From the cell containing the given text, extract its center point as [x, y] coordinate. 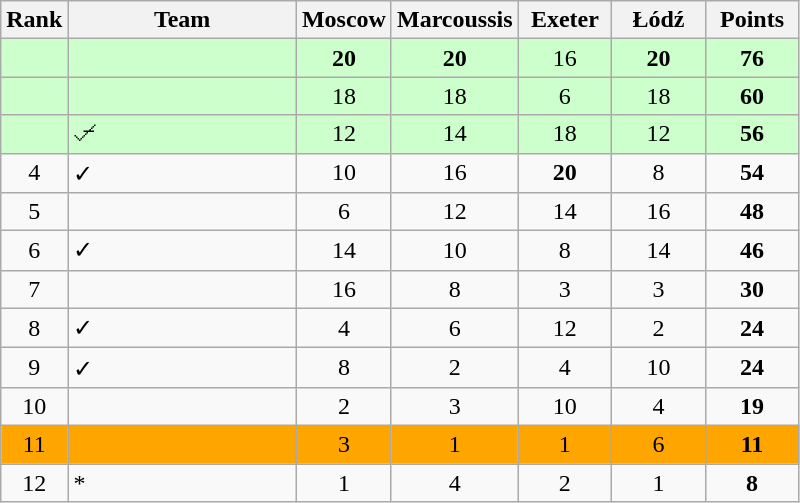
Moscow [344, 20]
9 [34, 368]
60 [752, 96]
7 [34, 289]
5 [34, 212]
Rank [34, 20]
Points [752, 20]
48 [752, 212]
Łódź [659, 20]
30 [752, 289]
Team [182, 20]
Marcoussis [454, 20]
19 [752, 406]
76 [752, 58]
54 [752, 173]
* [182, 483]
56 [752, 134]
Exeter [565, 20]
46 [752, 251]
⍻ [182, 134]
